Capture the cell that displays the provided text and extract its (X, Y) central coordinate. 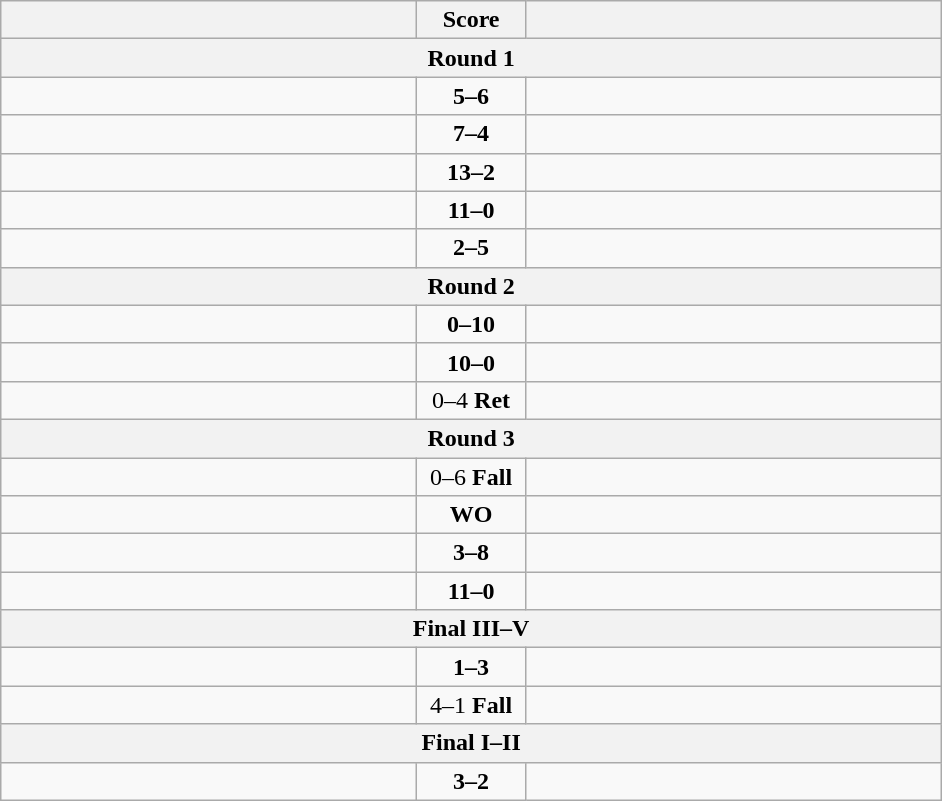
4–1 Fall (472, 705)
1–3 (472, 667)
5–6 (472, 96)
3–2 (472, 781)
Final III–V (472, 629)
0–6 Fall (472, 477)
0–10 (472, 324)
0–4 Ret (472, 400)
Round 3 (472, 438)
Final I–II (472, 743)
7–4 (472, 134)
10–0 (472, 362)
2–5 (472, 248)
Round 1 (472, 58)
13–2 (472, 172)
Round 2 (472, 286)
3–8 (472, 553)
Score (472, 20)
WO (472, 515)
